Pinpoint the cell where the given text exists, returning its (x, y) midpoint coordinate. 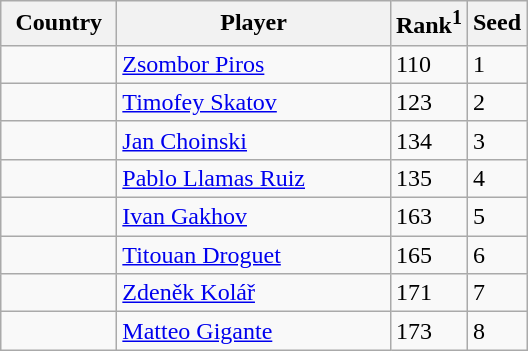
Zdeněk Kolář (254, 293)
3 (496, 140)
Pablo Llamas Ruiz (254, 178)
Rank1 (428, 24)
Matteo Gigante (254, 331)
110 (428, 64)
Country (59, 24)
123 (428, 102)
1 (496, 64)
7 (496, 293)
2 (496, 102)
165 (428, 255)
4 (496, 178)
171 (428, 293)
Titouan Droguet (254, 255)
135 (428, 178)
Seed (496, 24)
Jan Choinski (254, 140)
163 (428, 217)
8 (496, 331)
5 (496, 217)
Player (254, 24)
Timofey Skatov (254, 102)
173 (428, 331)
Ivan Gakhov (254, 217)
134 (428, 140)
Zsombor Piros (254, 64)
6 (496, 255)
